Pinpoint the cell where the given text exists, returning its [X, Y] midpoint coordinate. 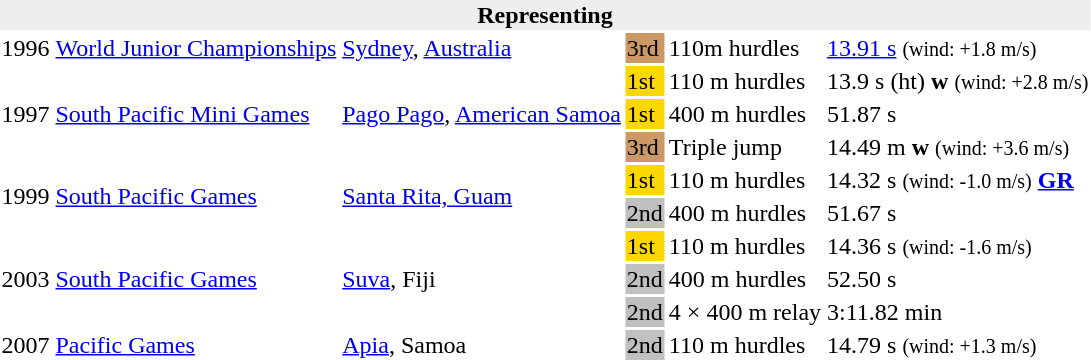
1996 [26, 48]
Suva, Fiji [482, 279]
14.32 s (wind: -1.0 m/s) GR [958, 180]
14.49 m w (wind: +3.6 m/s) [958, 147]
4 × 400 m relay [744, 312]
Santa Rita, Guam [482, 196]
Pago Pago, American Samoa [482, 114]
Apia, Samoa [482, 345]
13.91 s (wind: +1.8 m/s) [958, 48]
13.9 s (ht) w (wind: +2.8 m/s) [958, 81]
14.36 s (wind: -1.6 m/s) [958, 246]
51.87 s [958, 114]
2007 [26, 345]
Sydney, Australia [482, 48]
2003 [26, 279]
1999 [26, 196]
51.67 s [958, 213]
52.50 s [958, 279]
110m hurdles [744, 48]
South Pacific Mini Games [196, 114]
Representing [545, 15]
World Junior Championships [196, 48]
3:11.82 min [958, 312]
14.79 s (wind: +1.3 m/s) [958, 345]
Pacific Games [196, 345]
1997 [26, 114]
Triple jump [744, 147]
